Provide the [x, y] coordinate of the cell's center where the given text is located.  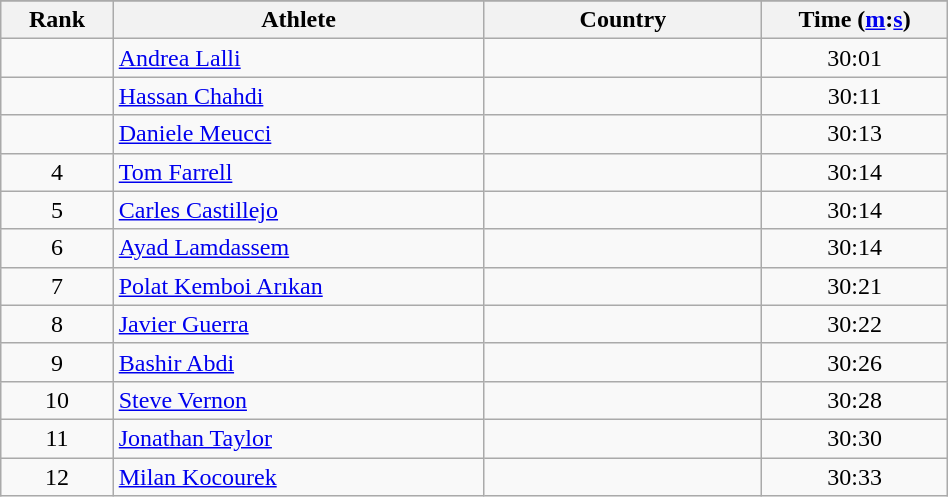
30:21 [854, 286]
Jonathan Taylor [298, 438]
Time (m:s) [854, 20]
12 [57, 477]
7 [57, 286]
Tom Farrell [298, 172]
5 [57, 210]
9 [57, 362]
11 [57, 438]
Steve Vernon [298, 400]
30:33 [854, 477]
10 [57, 400]
Hassan Chahdi [298, 96]
Polat Kemboi Arıkan [298, 286]
30:11 [854, 96]
30:28 [854, 400]
30:26 [854, 362]
30:01 [854, 58]
Bashir Abdi [298, 362]
6 [57, 248]
4 [57, 172]
Athlete [298, 20]
8 [57, 324]
Andrea Lalli [298, 58]
Javier Guerra [298, 324]
30:22 [854, 324]
Rank [57, 20]
Milan Kocourek [298, 477]
Daniele Meucci [298, 134]
Carles Castillejo [298, 210]
Ayad Lamdassem [298, 248]
30:30 [854, 438]
30:13 [854, 134]
Country [623, 20]
